Capture the cell that displays the provided text and extract its [x, y] central coordinate. 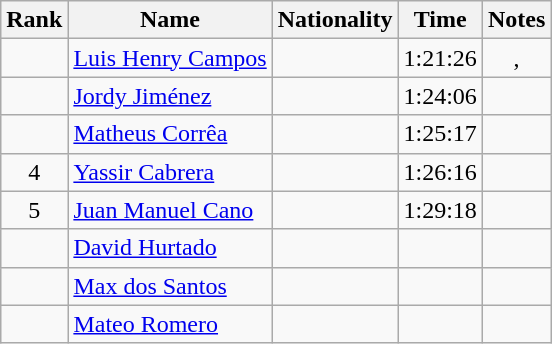
Max dos Santos [170, 286]
1:25:17 [440, 134]
, [516, 58]
Time [440, 20]
Yassir Cabrera [170, 172]
1:29:18 [440, 210]
1:24:06 [440, 96]
5 [34, 210]
Rank [34, 20]
David Hurtado [170, 248]
Notes [516, 20]
4 [34, 172]
1:26:16 [440, 172]
Nationality [335, 20]
Jordy Jiménez [170, 96]
Matheus Corrêa [170, 134]
Luis Henry Campos [170, 58]
Mateo Romero [170, 324]
Name [170, 20]
Juan Manuel Cano [170, 210]
1:21:26 [440, 58]
